Return (x, y) of the center of cell containing provided text 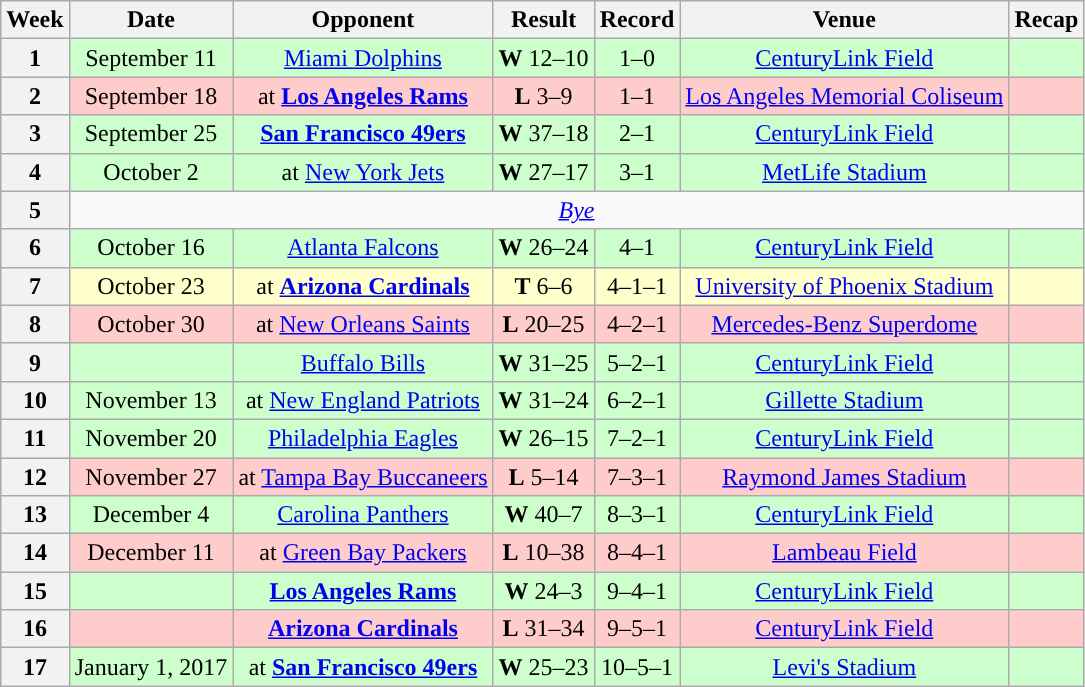
October 16 (151, 248)
at Tampa Bay Buccaneers (363, 477)
December 11 (151, 553)
T 6–6 (544, 286)
W 31–25 (544, 362)
Opponent (363, 20)
University of Phoenix Stadium (844, 286)
12 (35, 477)
Raymond James Stadium (844, 477)
January 1, 2017 (151, 667)
7–2–1 (637, 438)
7 (35, 286)
W 31–24 (544, 400)
Philadelphia Eagles (363, 438)
October 2 (151, 172)
Date (151, 20)
at San Francisco 49ers (363, 667)
9 (35, 362)
at Arizona Cardinals (363, 286)
at New York Jets (363, 172)
L 20–25 (544, 324)
Atlanta Falcons (363, 248)
Record (637, 20)
Lambeau Field (844, 553)
6 (35, 248)
September 18 (151, 96)
Recap (1046, 20)
Gillette Stadium (844, 400)
W 25–23 (544, 667)
10–5–1 (637, 667)
Los Angeles Memorial Coliseum (844, 96)
7–3–1 (637, 477)
Carolina Panthers (363, 515)
2 (35, 96)
1 (35, 58)
13 (35, 515)
September 25 (151, 134)
Bye (576, 210)
15 (35, 591)
Arizona Cardinals (363, 629)
September 11 (151, 58)
October 30 (151, 324)
at New Orleans Saints (363, 324)
9–4–1 (637, 591)
Levi's Stadium (844, 667)
16 (35, 629)
L 31–34 (544, 629)
8 (35, 324)
4–1–1 (637, 286)
17 (35, 667)
W 37–18 (544, 134)
L 5–14 (544, 477)
W 27–17 (544, 172)
3 (35, 134)
8–3–1 (637, 515)
Result (544, 20)
at Los Angeles Rams (363, 96)
W 12–10 (544, 58)
October 23 (151, 286)
14 (35, 553)
5 (35, 210)
L 10–38 (544, 553)
MetLife Stadium (844, 172)
1–1 (637, 96)
Week (35, 20)
W 26–15 (544, 438)
San Francisco 49ers (363, 134)
10 (35, 400)
Mercedes-Benz Superdome (844, 324)
November 13 (151, 400)
W 24–3 (544, 591)
8–4–1 (637, 553)
W 26–24 (544, 248)
6–2–1 (637, 400)
Buffalo Bills (363, 362)
Venue (844, 20)
November 20 (151, 438)
Miami Dolphins (363, 58)
November 27 (151, 477)
at New England Patriots (363, 400)
3–1 (637, 172)
11 (35, 438)
5–2–1 (637, 362)
4–2–1 (637, 324)
1–0 (637, 58)
Los Angeles Rams (363, 591)
L 3–9 (544, 96)
9–5–1 (637, 629)
2–1 (637, 134)
W 40–7 (544, 515)
December 4 (151, 515)
4 (35, 172)
4–1 (637, 248)
at Green Bay Packers (363, 553)
